Extract the [x, y] coordinate from the center of the cell holding the provided text.  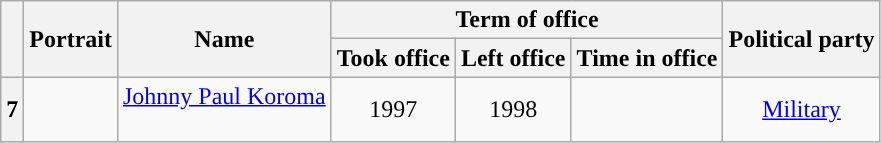
Took office [393, 58]
Term of office [527, 20]
Political party [802, 39]
1997 [393, 110]
Military [802, 110]
Portrait [71, 39]
Time in office [647, 58]
7 [12, 110]
Left office [513, 58]
Johnny Paul Koroma [224, 110]
1998 [513, 110]
Name [224, 39]
